Scan for the cell matching the given text and deliver its (x, y) coordinate at center. 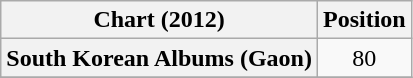
80 (364, 58)
Position (364, 20)
South Korean Albums (Gaon) (160, 58)
Chart (2012) (160, 20)
